From the cell containing the given text, extract its center point as (x, y) coordinate. 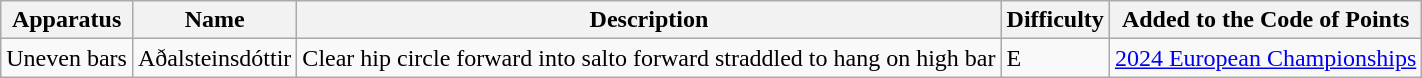
E (1055, 58)
Aðalsteinsdóttir (214, 58)
Name (214, 20)
Uneven bars (67, 58)
Difficulty (1055, 20)
Added to the Code of Points (1265, 20)
Description (649, 20)
Clear hip circle forward into salto forward straddled to hang on high bar (649, 58)
2024 European Championships (1265, 58)
Apparatus (67, 20)
